Determine the (x, y) coordinate at the center of the cell enclosing the given text.  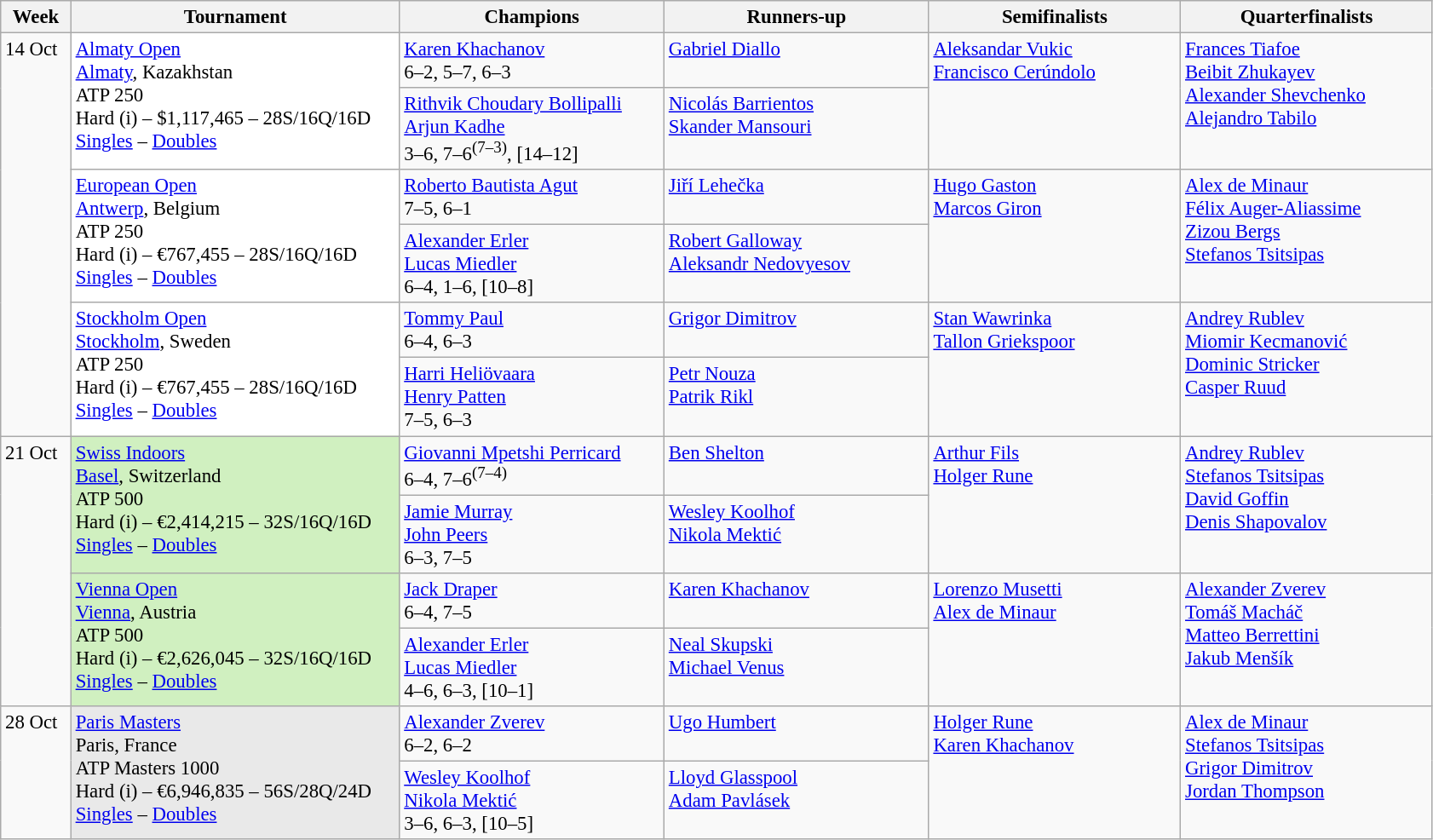
Vienna OpenVienna, AustriaATP 500Hard (i) – €2,626,045 – 32S/16Q/16DSingles – Doubles (235, 639)
14 Oct (36, 235)
Andrey Rublev Miomir Kecmanović Dominic Stricker Casper Ruud (1307, 370)
Swiss IndoorsBasel, SwitzerlandATP 500Hard (i) – €2,414,215 – 32S/16Q/16DSingles – Doubles (235, 504)
Alexander Zverev Tomáš Macháč Matteo Berrettini Jakub Menšík (1307, 639)
Arthur Fils Holger Rune (1055, 504)
Petr Nouza Patrik Rikl (797, 397)
Robert Galloway Aleksandr Nedovyesov (797, 264)
Karen Khachanov (797, 600)
Giovanni Mpetshi Perricard 6–4, 7–6(7–4) (532, 465)
21 Oct (36, 571)
Alexander Zverev 6–2, 6–2 (532, 734)
Rithvik Choudary Bollipalli Arjun Kadhe 3–6, 7–6(7–3), [14–12] (532, 129)
Quarterfinalists (1307, 17)
Week (36, 17)
Runners-up (797, 17)
Lorenzo Musetti Alex de Minaur (1055, 639)
Karen Khachanov 6–2, 5–7, 6–3 (532, 61)
Jamie Murray John Peers 6–3, 7–5 (532, 534)
Alex de Minaur Félix Auger-Aliassime Zizou Bergs Stefanos Tsitsipas (1307, 236)
Almaty OpenAlmaty, KazakhstanATP 250Hard (i) – $1,117,465 – 28S/16Q/16DSingles – Doubles (235, 102)
Andrey Rublev Stefanos Tsitsipas David Goffin Denis Shapovalov (1307, 504)
Roberto Bautista Agut 7–5, 6–1 (532, 198)
Jack Draper 6–4, 7–5 (532, 600)
Grigor Dimitrov (797, 331)
28 Oct (36, 773)
Hugo Gaston Marcos Giron (1055, 236)
European OpenAntwerp, BelgiumATP 250Hard (i) – €767,455 – 28S/16Q/16DSingles – Doubles (235, 236)
Wesley Koolhof Nikola Mektić (797, 534)
Paris MastersParis, FranceATP Masters 1000Hard (i) – €6,946,835 – 56S/28Q/24DSingles – Doubles (235, 773)
Stockholm OpenStockholm, SwedenATP 250Hard (i) – €767,455 – 28S/16Q/16DSingles – Doubles (235, 370)
Gabriel Diallo (797, 61)
Alex de Minaur Stefanos Tsitsipas Grigor Dimitrov Jordan Thompson (1307, 773)
Alexander Erler Lucas Miedler 6–4, 1–6, [10–8] (532, 264)
Nicolás Barrientos Skander Mansouri (797, 129)
Ben Shelton (797, 465)
Semifinalists (1055, 17)
Holger Rune Karen Khachanov (1055, 773)
Aleksandar Vukic Francisco Cerúndolo (1055, 102)
Ugo Humbert (797, 734)
Neal Skupski Michael Venus (797, 667)
Frances Tiafoe Beibit Zhukayev Alexander Shevchenko Alejandro Tabilo (1307, 102)
Champions (532, 17)
Tommy Paul 6–4, 6–3 (532, 331)
Harri Heliövaara Henry Patten 7–5, 6–3 (532, 397)
Jiří Lehečka (797, 198)
Lloyd Glasspool Adam Pavlásek (797, 800)
Wesley Koolhof Nikola Mektić 3–6, 6–3, [10–5] (532, 800)
Stan Wawrinka Tallon Griekspoor (1055, 370)
Alexander Erler Lucas Miedler 4–6, 6–3, [10–1] (532, 667)
Tournament (235, 17)
